Pinpoint the cell where the given text exists, returning its [X, Y] midpoint coordinate. 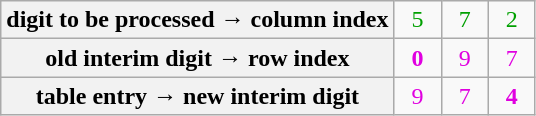
digit to be processed → column index [198, 20]
old interim digit → row index [198, 58]
table entry → new interim digit [198, 96]
0 [418, 58]
2 [512, 20]
4 [512, 96]
5 [418, 20]
